Return the (X, Y) coordinate for the center point of the cell that contains the specified text.  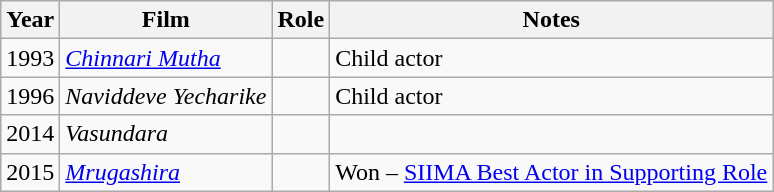
Won – SIIMA Best Actor in Supporting Role (552, 172)
Vasundara (166, 134)
2014 (30, 134)
Film (166, 20)
Role (301, 20)
Mrugashira (166, 172)
1993 (30, 58)
1996 (30, 96)
Year (30, 20)
Naviddeve Yecharike (166, 96)
Notes (552, 20)
2015 (30, 172)
Chinnari Mutha (166, 58)
